Determine the [x, y] coordinate at the center of the cell enclosing the given text.  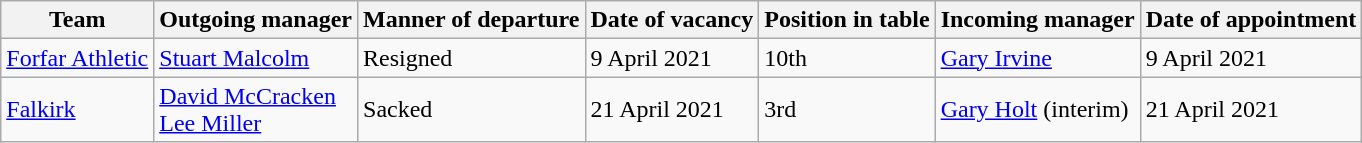
Gary Irvine [1038, 58]
Gary Holt (interim) [1038, 110]
Forfar Athletic [78, 58]
Sacked [472, 110]
Resigned [472, 58]
Manner of departure [472, 20]
David McCracken Lee Miller [256, 110]
Outgoing manager [256, 20]
Position in table [847, 20]
Falkirk [78, 110]
3rd [847, 110]
10th [847, 58]
Stuart Malcolm [256, 58]
Date of appointment [1251, 20]
Incoming manager [1038, 20]
Team [78, 20]
Date of vacancy [672, 20]
